Provide the [X, Y] coordinate of the cell's center where the given text is located.  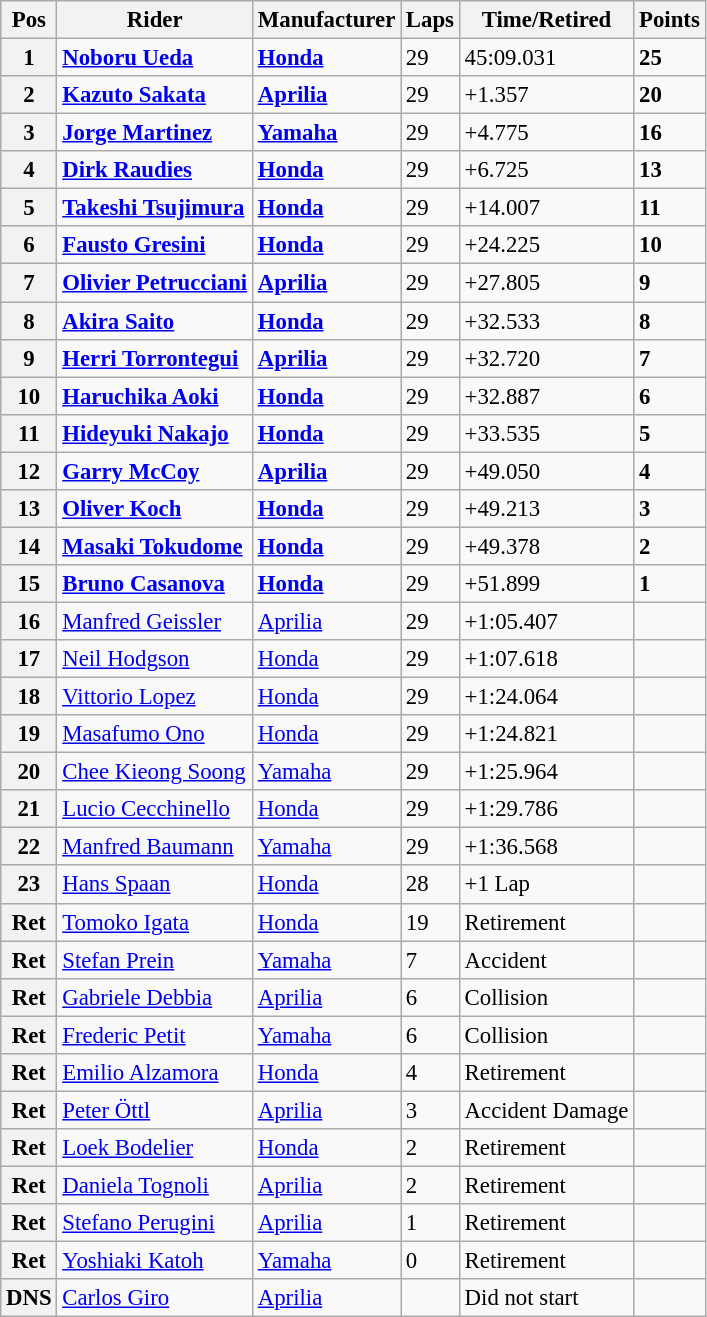
22 [29, 847]
25 [670, 58]
Did not start [546, 1298]
Frederic Petit [155, 1035]
+1:05.407 [546, 621]
Carlos Giro [155, 1298]
Emilio Alzamora [155, 1073]
Accident Damage [546, 1110]
Kazuto Sakata [155, 95]
+1:29.786 [546, 809]
Olivier Petrucciani [155, 283]
Manfred Baumann [155, 847]
DNS [29, 1298]
+49.050 [546, 471]
Masaki Tokudome [155, 546]
Takeshi Tsujimura [155, 208]
Hideyuki Nakajo [155, 433]
+1:36.568 [546, 847]
Jorge Martinez [155, 133]
Manufacturer [326, 20]
+32.720 [546, 358]
+1:24.821 [546, 734]
Points [670, 20]
+33.535 [546, 433]
Herri Torrontegui [155, 358]
23 [29, 885]
Masafumo Ono [155, 734]
Time/Retired [546, 20]
Oliver Koch [155, 509]
21 [29, 809]
Hans Spaan [155, 885]
Tomoko Igata [155, 922]
18 [29, 697]
Manfred Geissler [155, 621]
Stefan Prein [155, 960]
Neil Hodgson [155, 659]
+4.775 [546, 133]
14 [29, 546]
Akira Saito [155, 321]
+1:07.618 [546, 659]
Noboru Ueda [155, 58]
+27.805 [546, 283]
Pos [29, 20]
+1 Lap [546, 885]
15 [29, 584]
+1.357 [546, 95]
Lucio Cecchinello [155, 809]
17 [29, 659]
+6.725 [546, 170]
Rider [155, 20]
Accident [546, 960]
Yoshiaki Katoh [155, 1261]
+32.533 [546, 321]
Fausto Gresini [155, 245]
+1:25.964 [546, 772]
Haruchika Aoki [155, 396]
+32.887 [546, 396]
+24.225 [546, 245]
Peter Öttl [155, 1110]
Laps [430, 20]
0 [430, 1261]
45:09.031 [546, 58]
12 [29, 471]
Daniela Tognoli [155, 1185]
+1:24.064 [546, 697]
Chee Kieong Soong [155, 772]
Garry McCoy [155, 471]
+14.007 [546, 208]
+51.899 [546, 584]
+49.378 [546, 546]
Dirk Raudies [155, 170]
Stefano Perugini [155, 1223]
Bruno Casanova [155, 584]
+49.213 [546, 509]
Vittorio Lopez [155, 697]
Gabriele Debbia [155, 997]
28 [430, 885]
Loek Bodelier [155, 1148]
